Return the [x, y] coordinate for the center point of the cell that contains the specified text.  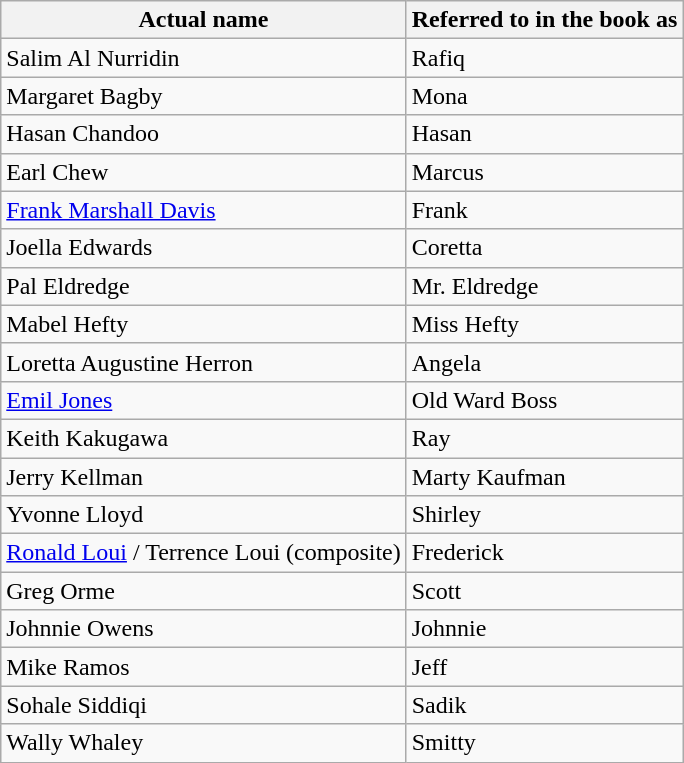
Frederick [544, 553]
Emil Jones [204, 400]
Salim Al Nurridin [204, 58]
Margaret Bagby [204, 96]
Frank [544, 210]
Marcus [544, 172]
Jerry Kellman [204, 477]
Hasan [544, 134]
Sohale Siddiqi [204, 705]
Shirley [544, 515]
Jeff [544, 667]
Yvonne Lloyd [204, 515]
Actual name [204, 20]
Hasan Chandoo [204, 134]
Frank Marshall Davis [204, 210]
Greg Orme [204, 591]
Marty Kaufman [544, 477]
Sadik [544, 705]
Old Ward Boss [544, 400]
Wally Whaley [204, 743]
Mike Ramos [204, 667]
Coretta [544, 248]
Ray [544, 438]
Ronald Loui / Terrence Loui (composite) [204, 553]
Johnnie Owens [204, 629]
Earl Chew [204, 172]
Referred to in the book as [544, 20]
Miss Hefty [544, 324]
Scott [544, 591]
Rafiq [544, 58]
Mabel Hefty [204, 324]
Angela [544, 362]
Pal Eldredge [204, 286]
Joella Edwards [204, 248]
Keith Kakugawa [204, 438]
Johnnie [544, 629]
Mr. Eldredge [544, 286]
Mona [544, 96]
Smitty [544, 743]
Loretta Augustine Herron [204, 362]
